Output the [x, y] coordinate of the center of the cell containing the given text.  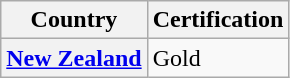
Certification [218, 20]
Gold [218, 58]
Country [74, 20]
New Zealand [74, 58]
